Search for the cell housing the specified text and yield its (X, Y) center coordinate. 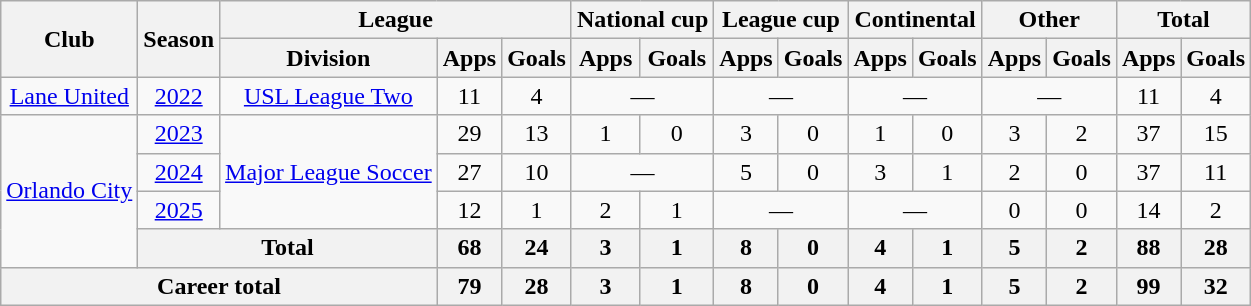
Division (329, 58)
2024 (179, 172)
Other (1049, 20)
Lane United (70, 96)
2022 (179, 96)
88 (1148, 248)
14 (1148, 210)
League cup (781, 20)
29 (469, 134)
2025 (179, 210)
12 (469, 210)
League (396, 20)
24 (537, 248)
Club (70, 39)
National cup (642, 20)
68 (469, 248)
79 (469, 286)
27 (469, 172)
10 (537, 172)
15 (1216, 134)
Season (179, 39)
2023 (179, 134)
Continental (915, 20)
Orlando City (70, 191)
99 (1148, 286)
Major League Soccer (329, 172)
13 (537, 134)
Career total (219, 286)
32 (1216, 286)
USL League Two (329, 96)
